Extract the (x, y) coordinate from the center of the cell holding the provided text.  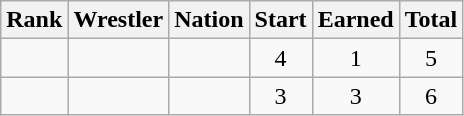
Earned (356, 20)
Total (431, 20)
1 (356, 58)
Wrestler (118, 20)
4 (280, 58)
6 (431, 96)
Rank (34, 20)
Start (280, 20)
5 (431, 58)
Nation (209, 20)
